Return [X, Y] of the center of cell containing provided text 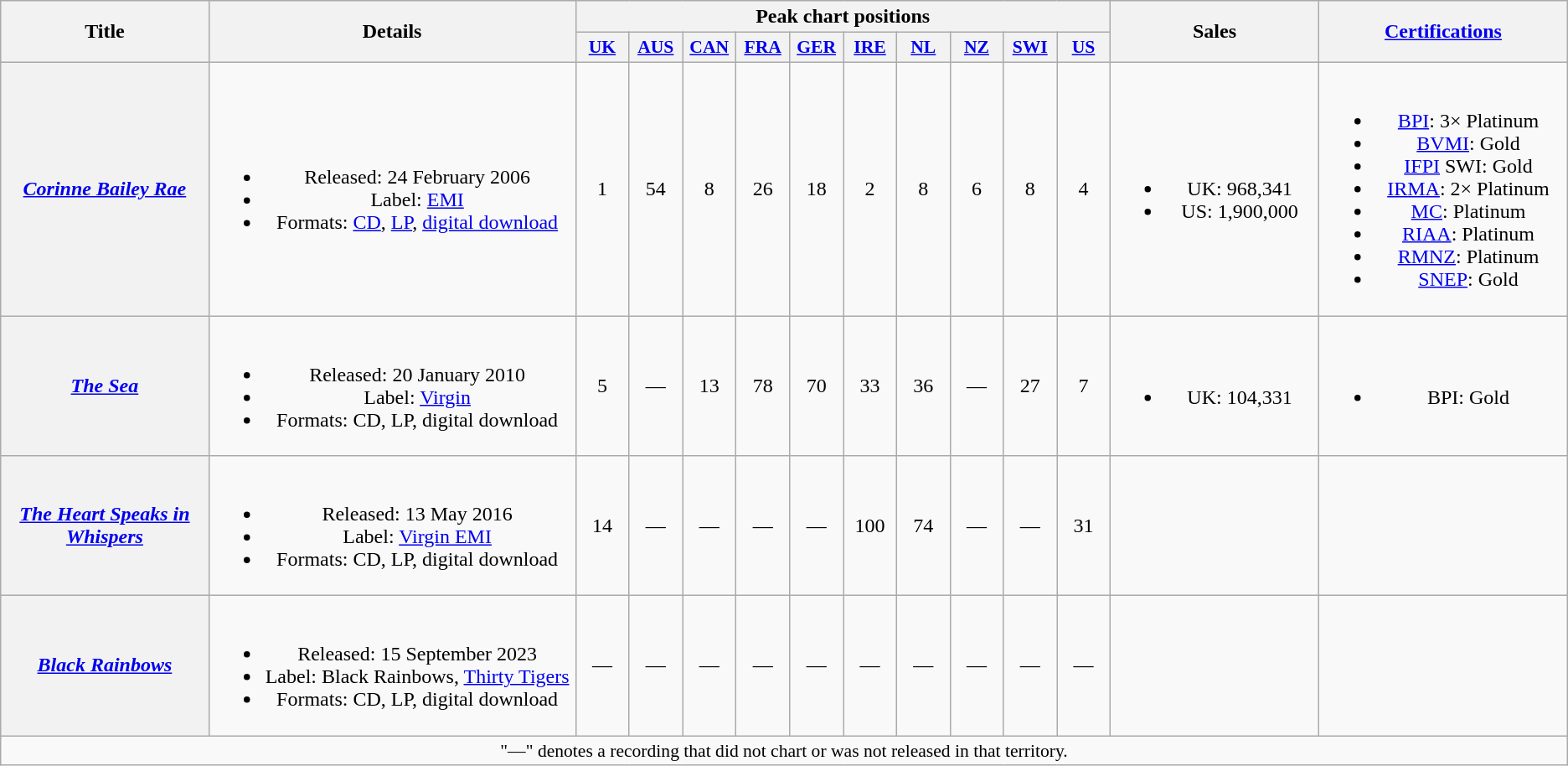
33 [870, 386]
Released: 13 May 2016Label: Virgin EMIFormats: CD, LP, digital download [392, 526]
NZ [977, 48]
6 [977, 189]
CAN [709, 48]
100 [870, 526]
70 [817, 386]
SWI [1030, 48]
Certifications [1444, 32]
Corinne Bailey Rae [105, 189]
US [1084, 48]
74 [923, 526]
1 [602, 189]
UK [602, 48]
2 [870, 189]
UK: 968,341US: 1,900,000 [1215, 189]
27 [1030, 386]
4 [1084, 189]
Released: 24 February 2006Label: EMIFormats: CD, LP, digital download [392, 189]
36 [923, 386]
NL [923, 48]
IRE [870, 48]
26 [763, 189]
UK: 104,331 [1215, 386]
AUS [656, 48]
BPI: Gold [1444, 386]
GER [817, 48]
78 [763, 386]
"—" denotes a recording that did not chart or was not released in that territory. [784, 751]
14 [602, 526]
18 [817, 189]
Black Rainbows [105, 665]
Released: 15 September 2023Label: Black Rainbows, Thirty TigersFormats: CD, LP, digital download [392, 665]
5 [602, 386]
The Sea [105, 386]
The Heart Speaks in Whispers [105, 526]
Sales [1215, 32]
Peak chart positions [843, 17]
31 [1084, 526]
BPI: 3× PlatinumBVMI: GoldIFPI SWI: GoldIRMA: 2× PlatinumMC: PlatinumRIAA: PlatinumRMNZ: PlatinumSNEP: Gold [1444, 189]
7 [1084, 386]
FRA [763, 48]
54 [656, 189]
Released: 20 January 2010Label: VirginFormats: CD, LP, digital download [392, 386]
Title [105, 32]
Details [392, 32]
13 [709, 386]
